Identify which cell holds the provided text, then report its [X, Y] central coordinate. 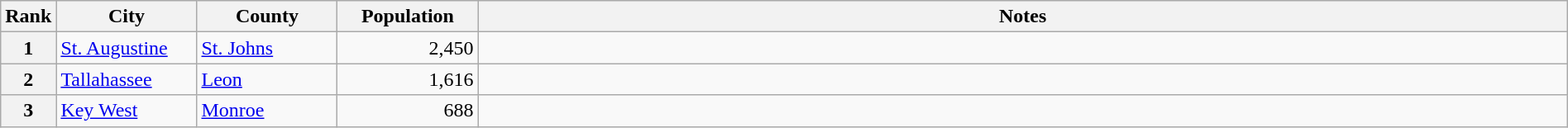
Notes [1022, 17]
Monroe [267, 111]
1,616 [408, 79]
688 [408, 111]
Population [408, 17]
Tallahassee [127, 79]
3 [28, 111]
City [127, 17]
2,450 [408, 48]
Leon [267, 79]
County [267, 17]
Rank [28, 17]
St. Johns [267, 48]
1 [28, 48]
2 [28, 79]
Key West [127, 111]
St. Augustine [127, 48]
